Output the (x, y) coordinate of the center of the cell containing the given text.  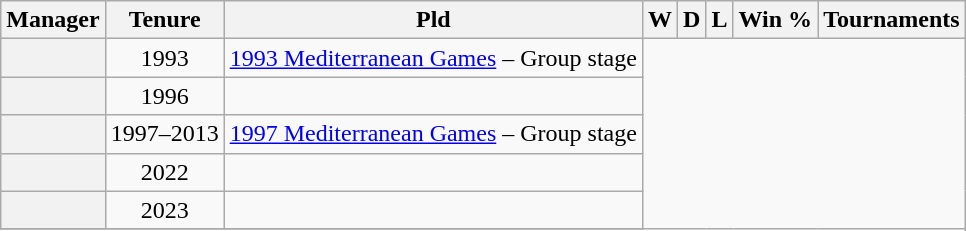
2022 (164, 172)
2023 (164, 210)
Manager (53, 20)
Pld (433, 20)
1993 (164, 58)
Tournaments (892, 20)
Win % (776, 20)
1997–2013 (164, 134)
1993 Mediterranean Games – Group stage (433, 58)
1997 Mediterranean Games – Group stage (433, 134)
D (692, 20)
Tenure (164, 20)
L (720, 20)
1996 (164, 96)
W (660, 20)
